Search for the cell housing the specified text and yield its [X, Y] center coordinate. 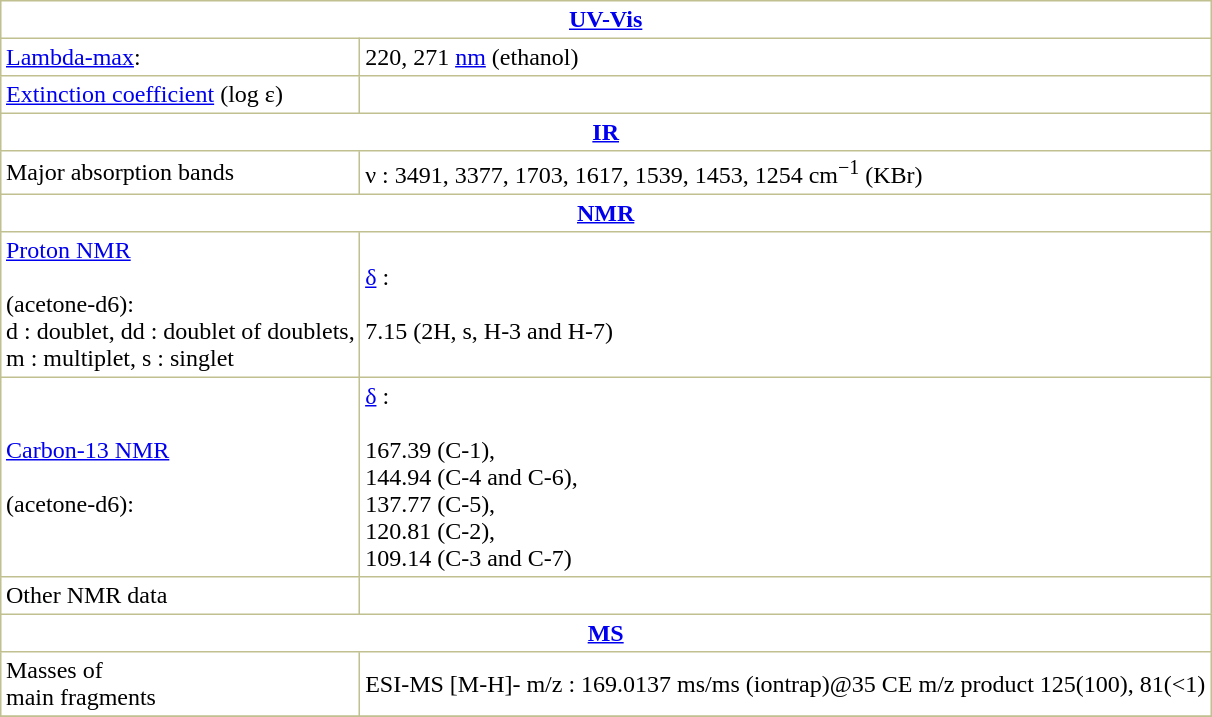
Masses of main fragments [180, 684]
MS [606, 634]
NMR [606, 214]
IR [606, 132]
δ :7.15 (2H, s, H-3 and H-7) [786, 305]
δ :167.39 (C-1), 144.94 (C-4 and C-6), 137.77 (C-5), 120.81 (C-2), 109.14 (C-3 and C-7) [786, 478]
Proton NMR(acetone-d6): d : doublet, dd : doublet of doublets, m : multiplet, s : singlet [180, 305]
Carbon-13 NMR(acetone-d6): [180, 478]
Extinction coefficient (log ε) [180, 95]
Major absorption bands [180, 173]
ESI-MS [M-H]- m/z : 169.0137 ms/ms (iontrap)@35 CE m/z product 125(100), 81(<1) [786, 684]
ν : 3491, 3377, 1703, 1617, 1539, 1453, 1254 cm−1 (KBr) [786, 173]
UV-Vis [606, 20]
Other NMR data [180, 596]
220, 271 nm (ethanol) [786, 57]
Lambda-max: [180, 57]
